Identify which cell holds the provided text, then report its [X, Y] central coordinate. 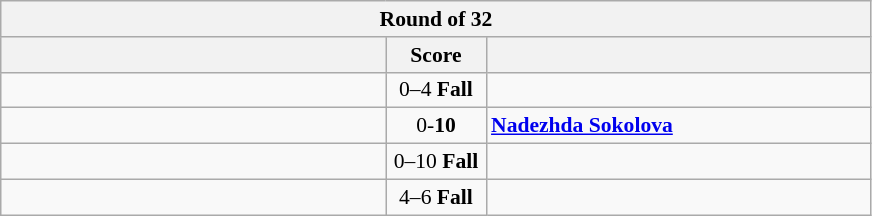
4–6 Fall [436, 197]
0-10 [436, 126]
0–4 Fall [436, 90]
Round of 32 [436, 19]
Score [436, 55]
0–10 Fall [436, 162]
Nadezhda Sokolova [678, 126]
